Search for the cell housing the specified text and yield its (x, y) center coordinate. 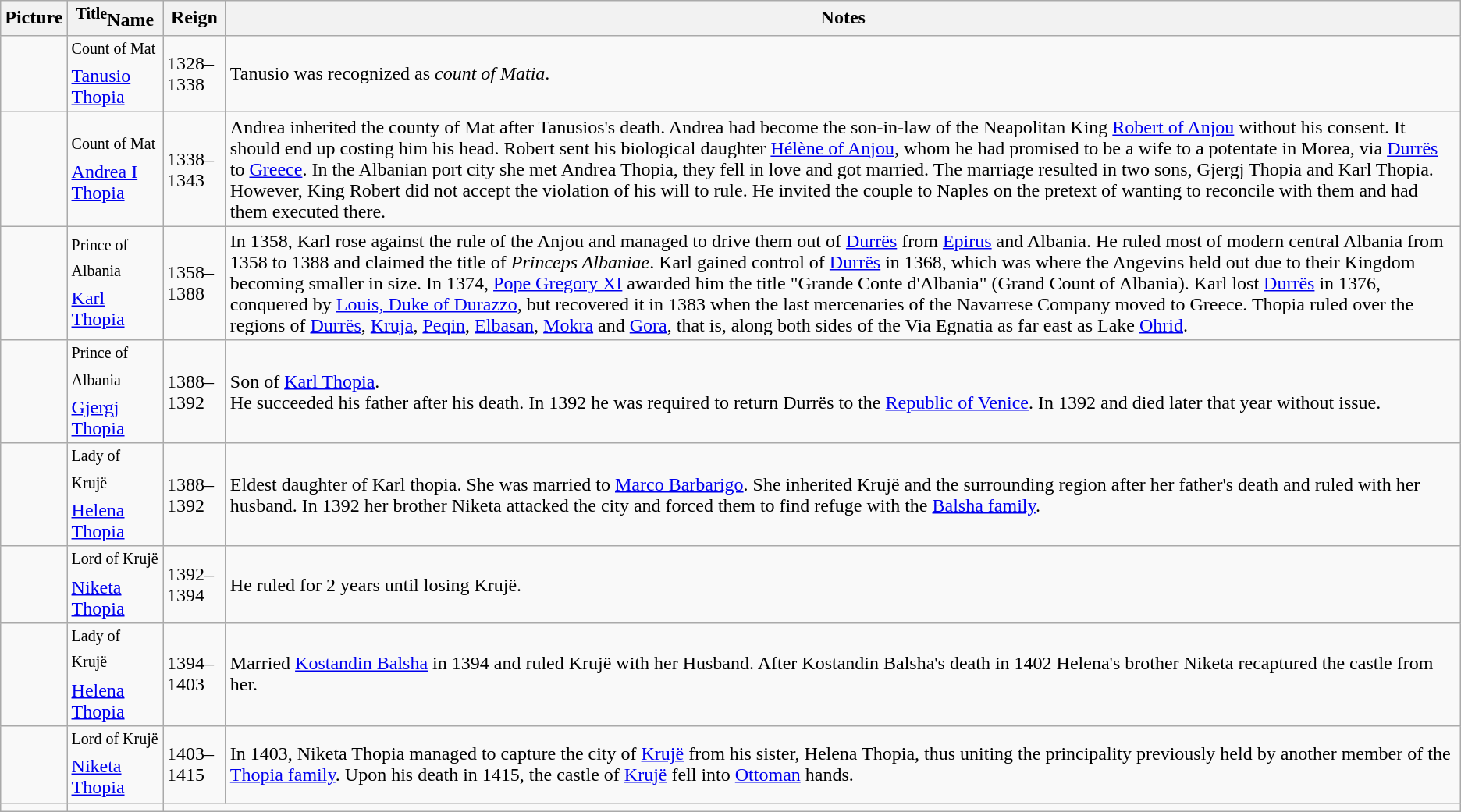
Tanusio was recognized as count of Matia. (843, 73)
1403–1415 (195, 764)
Notes (843, 19)
1392–1394 (195, 585)
1328–1338 (195, 73)
Count of MatAndrea I Thopia (116, 169)
Picture (34, 19)
Count of MatTanusio Thopia (116, 73)
He ruled for 2 years until losing Krujë. (843, 585)
1338–1343 (195, 169)
Lady of Krujë Helena Thopia (116, 495)
1358–1388 (195, 283)
Lady of KrujëHelena Thopia (116, 675)
Prince of AlbaniaGjergj Thopia (116, 392)
Reign (195, 19)
1394–1403 (195, 675)
TitleName (116, 19)
Prince of AlbaniaKarl Thopia (116, 283)
